Pinpoint the cell where the given text exists, returning its (x, y) midpoint coordinate. 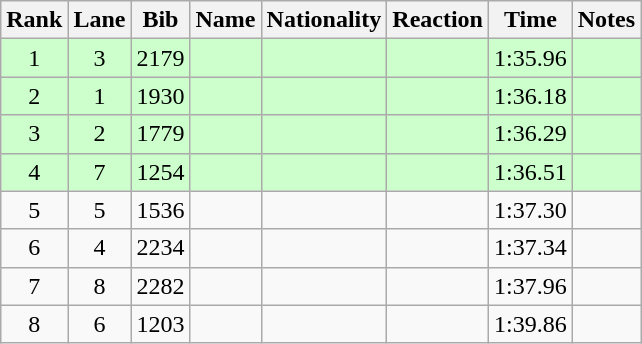
2179 (160, 58)
1:37.96 (530, 286)
1:36.29 (530, 134)
1:39.86 (530, 324)
Rank (34, 20)
1203 (160, 324)
1:36.51 (530, 172)
1:36.18 (530, 96)
Reaction (438, 20)
Time (530, 20)
1779 (160, 134)
1930 (160, 96)
1254 (160, 172)
Nationality (324, 20)
2282 (160, 286)
Bib (160, 20)
Name (226, 20)
2234 (160, 248)
1:37.34 (530, 248)
Notes (606, 20)
Lane (100, 20)
1536 (160, 210)
1:37.30 (530, 210)
1:35.96 (530, 58)
